Pinpoint the cell where the given text exists, returning its [X, Y] midpoint coordinate. 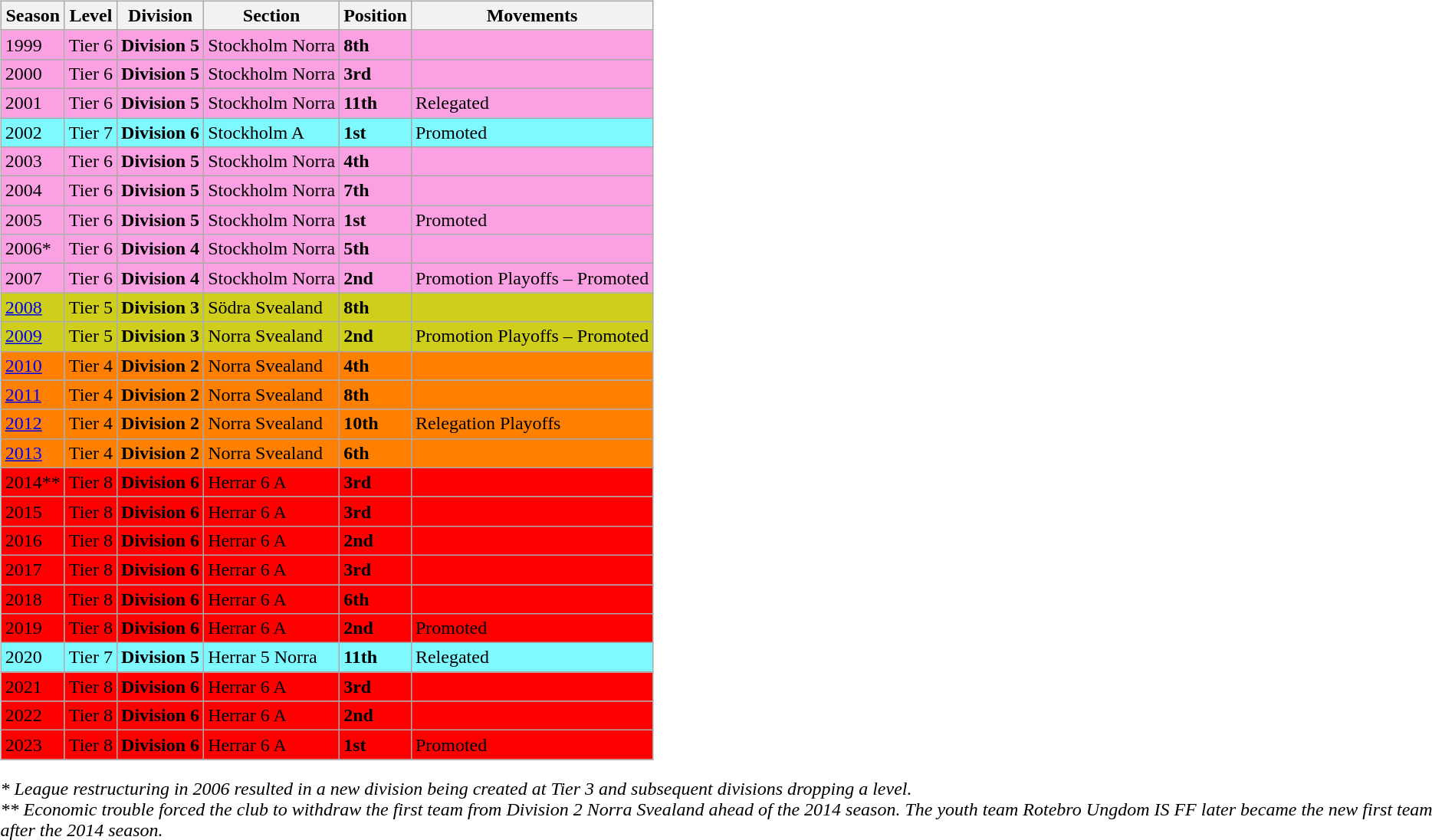
Division [161, 15]
2007 [32, 278]
2016 [32, 540]
2000 [32, 74]
2019 [32, 628]
2010 [32, 366]
7th [376, 191]
5th [376, 249]
Södra Svealand [271, 307]
Position [376, 15]
2014** [32, 482]
2020 [32, 658]
2006* [32, 249]
2015 [32, 511]
1999 [32, 44]
2013 [32, 453]
2022 [32, 716]
Herrar 5 Norra [271, 658]
2008 [32, 307]
Relegation Playoffs [532, 424]
Stockholm A [271, 133]
2001 [32, 103]
2005 [32, 220]
2002 [32, 133]
2003 [32, 162]
Movements [532, 15]
10th [376, 424]
2009 [32, 336]
Season [32, 15]
2018 [32, 599]
Level [90, 15]
2004 [32, 191]
2012 [32, 424]
2023 [32, 745]
2011 [32, 395]
2021 [32, 687]
2017 [32, 569]
Section [271, 15]
